Determine the (X, Y) coordinate at the center of the cell enclosing the given text.  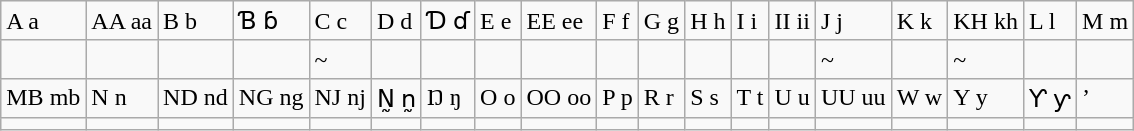
D d (396, 21)
B b (196, 21)
N n (122, 98)
L l (1050, 21)
C c (340, 21)
S s (708, 98)
H h (708, 21)
U u (792, 98)
E e (498, 21)
M m (1106, 21)
NG ng (271, 98)
G g (661, 21)
II ii (792, 21)
‍~‍ (340, 59)
KH kh (986, 21)
N̰ n̰ (396, 98)
UU uu (853, 98)
R r (661, 98)
T t (750, 98)
A a (44, 21)
~‍ (853, 59)
I i (750, 21)
OO oo (559, 98)
Ɓ ɓ (271, 21)
EE ee (559, 21)
K k (920, 21)
ND nd (196, 98)
W w (920, 98)
NJ nj (340, 98)
AA aa (122, 21)
J j (853, 21)
Ɗ ɗ (448, 21)
Y y (986, 98)
F f (618, 21)
’ (1106, 98)
~ (986, 59)
Ŋ ŋ (448, 98)
Ƴ ƴ (1050, 98)
O o (498, 98)
MB mb (44, 98)
P p (618, 98)
